Pinpoint the cell where the given text exists, returning its [X, Y] midpoint coordinate. 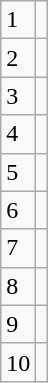
10 [18, 362]
1 [18, 20]
8 [18, 286]
9 [18, 324]
5 [18, 172]
2 [18, 58]
4 [18, 134]
7 [18, 248]
3 [18, 96]
6 [18, 210]
